Identify which cell holds the provided text, then report its [X, Y] central coordinate. 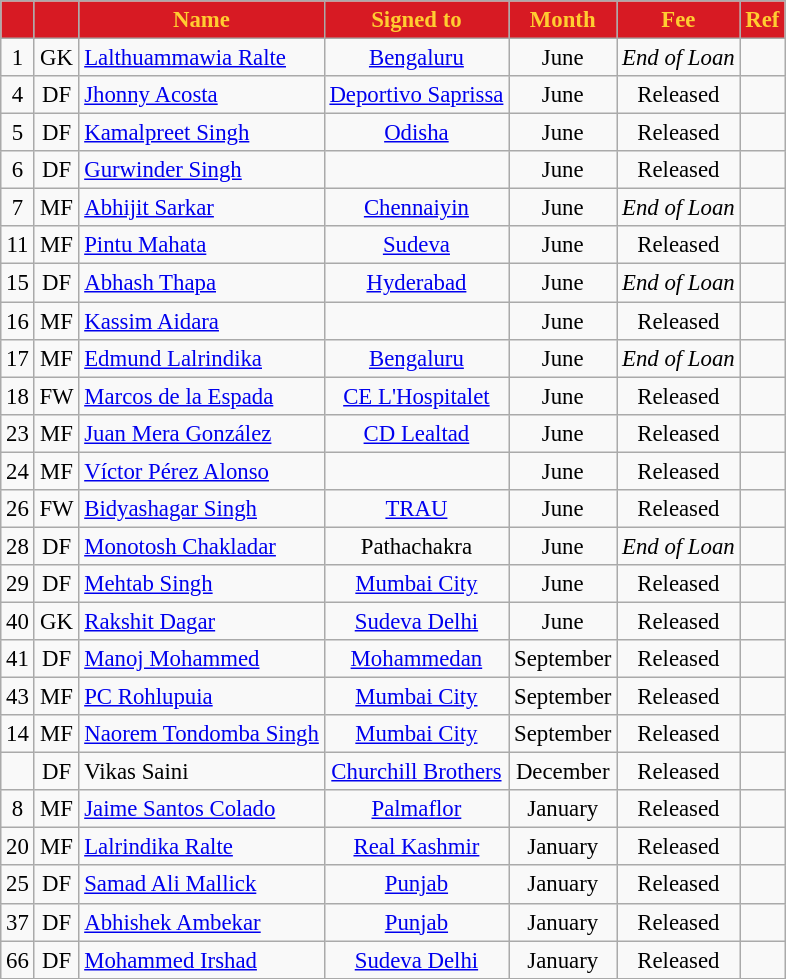
40 [18, 621]
Mehtab Singh [202, 584]
TRAU [416, 509]
Abhishek Ambekar [202, 922]
Ref [762, 20]
Jaime Santos Colado [202, 809]
25 [18, 885]
18 [18, 396]
8 [18, 809]
Abhijit Sarkar [202, 208]
Marcos de la Espada [202, 396]
14 [18, 734]
Month [563, 20]
26 [18, 509]
Mohammed Irshad [202, 960]
Manoj Mohammed [202, 659]
28 [18, 546]
Lalthuammawia Ralte [202, 58]
15 [18, 283]
Lalrindika Ralte [202, 847]
Real Kashmir [416, 847]
1 [18, 58]
16 [18, 321]
20 [18, 847]
Samad Ali Mallick [202, 885]
December [563, 772]
66 [18, 960]
CE L'Hospitalet [416, 396]
Naorem Tondomba Singh [202, 734]
Palmaflor [416, 809]
CD Lealtad [416, 433]
Mohammedan [416, 659]
Pintu Mahata [202, 245]
Monotosh Chakladar [202, 546]
5 [18, 133]
Rakshit Dagar [202, 621]
4 [18, 95]
Hyderabad [416, 283]
7 [18, 208]
PC Rohlupuia [202, 697]
Odisha [416, 133]
Jhonny Acosta [202, 95]
17 [18, 358]
Deportivo Saprissa [416, 95]
Juan Mera González [202, 433]
11 [18, 245]
Edmund Lalrindika [202, 358]
29 [18, 584]
Pathachakra [416, 546]
Churchill Brothers [416, 772]
6 [18, 170]
Vikas Saini [202, 772]
Sudeva [416, 245]
37 [18, 922]
Kamalpreet Singh [202, 133]
Abhash Thapa [202, 283]
41 [18, 659]
Víctor Pérez Alonso [202, 471]
Fee [678, 20]
Kassim Aidara [202, 321]
Bidyashagar Singh [202, 509]
Gurwinder Singh [202, 170]
Chennaiyin [416, 208]
Name [202, 20]
Signed to [416, 20]
24 [18, 471]
23 [18, 433]
43 [18, 697]
